Capture the cell that displays the provided text and extract its (x, y) central coordinate. 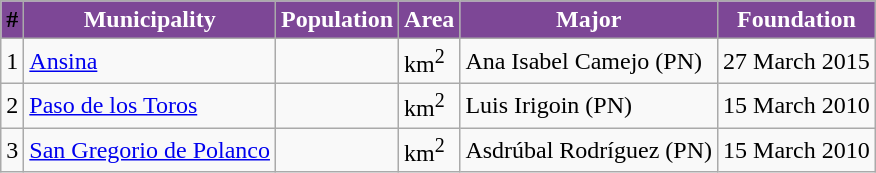
# (12, 20)
San Gregorio de Polanco (150, 150)
Municipality (150, 20)
Asdrúbal Rodríguez (PN) (589, 150)
Ana Isabel Camejo (PN) (589, 62)
Population (336, 20)
2 (12, 106)
Luis Irigoin (PN) (589, 106)
Major (589, 20)
Ansina (150, 62)
Area (430, 20)
Foundation (797, 20)
Paso de los Toros (150, 106)
1 (12, 62)
3 (12, 150)
27 March 2015 (797, 62)
